Find where the given text appears and provide that cell's center as [x, y] coordinate. 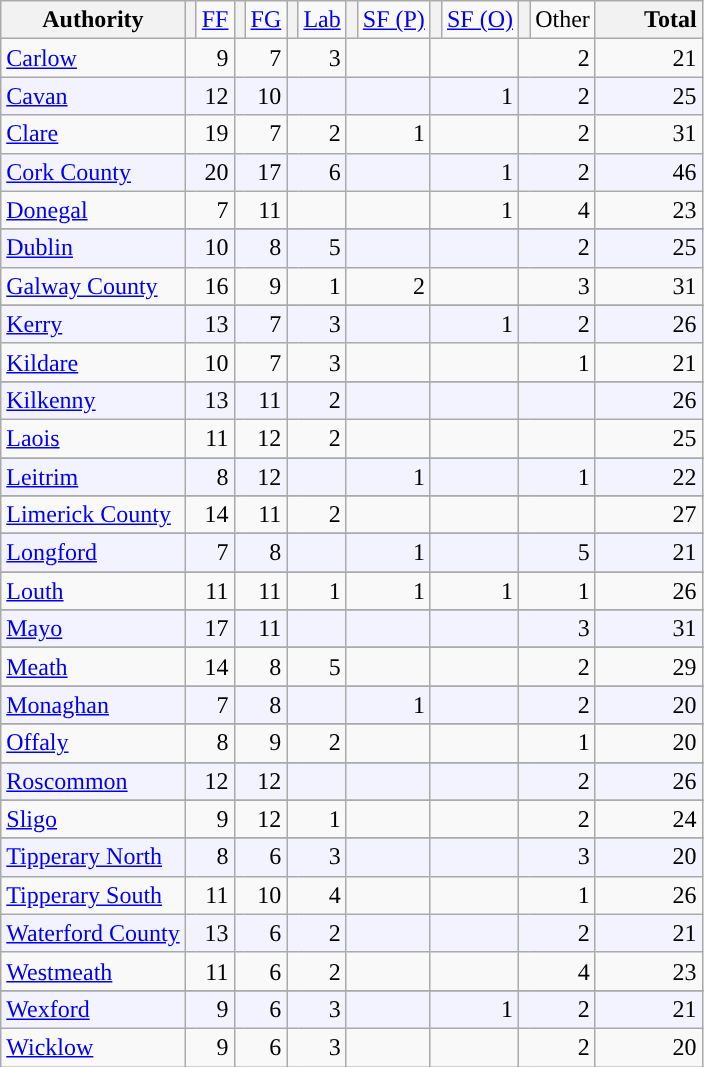
Tipperary North [93, 857]
27 [648, 515]
Tipperary South [93, 895]
Kilkenny [93, 400]
Lab [322, 20]
Westmeath [93, 971]
Leitrim [93, 477]
Louth [93, 591]
Dublin [93, 248]
29 [648, 667]
Galway County [93, 286]
16 [210, 286]
19 [210, 134]
Limerick County [93, 515]
Mayo [93, 629]
Total [648, 20]
Laois [93, 438]
46 [648, 172]
Clare [93, 134]
Other [563, 20]
Kildare [93, 362]
Sligo [93, 819]
SF (P) [394, 20]
Kerry [93, 324]
Cork County [93, 172]
Authority [93, 20]
Roscommon [93, 781]
Wicklow [93, 1047]
24 [648, 819]
Wexford [93, 1009]
Carlow [93, 58]
Longford [93, 553]
FG [266, 20]
Donegal [93, 210]
22 [648, 477]
Monaghan [93, 705]
SF (O) [480, 20]
Waterford County [93, 933]
Cavan [93, 96]
FF [215, 20]
Meath [93, 667]
Offaly [93, 743]
